Output the [x, y] coordinate of the center of the cell containing the given text.  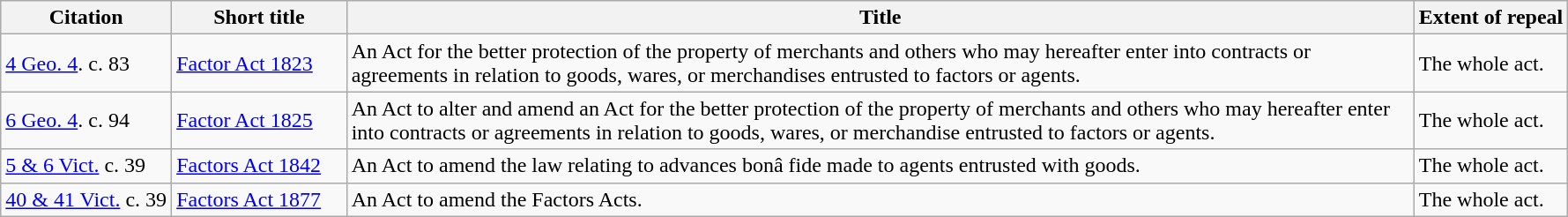
5 & 6 Vict. c. 39 [86, 166]
4 Geo. 4. c. 83 [86, 64]
40 & 41 Vict. c. 39 [86, 199]
Factor Act 1823 [259, 64]
Short title [259, 18]
Extent of repeal [1491, 18]
Title [880, 18]
6 Geo. 4. c. 94 [86, 120]
Factors Act 1877 [259, 199]
Factors Act 1842 [259, 166]
An Act to amend the Factors Acts. [880, 199]
An Act to amend the law relating to advances bonâ fide made to agents entrusted with goods. [880, 166]
Citation [86, 18]
Factor Act 1825 [259, 120]
